Return (X, Y) of the center of cell containing provided text 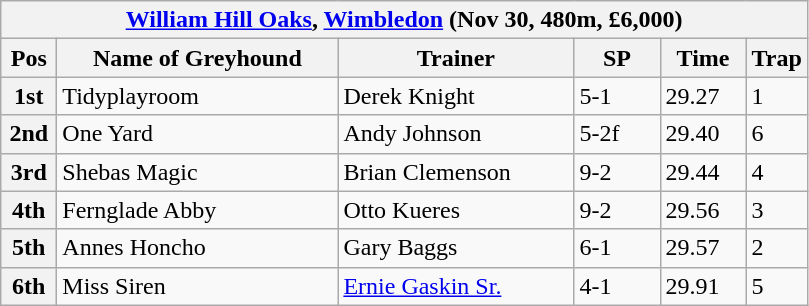
29.40 (703, 134)
6-1 (617, 248)
Pos (29, 58)
2nd (29, 134)
1st (29, 96)
Gary Baggs (456, 248)
Ernie Gaskin Sr. (456, 286)
Name of Greyhound (198, 58)
William Hill Oaks, Wimbledon (Nov 30, 480m, £6,000) (404, 20)
Fernglade Abby (198, 210)
Miss Siren (198, 286)
SP (617, 58)
Brian Clemenson (456, 172)
5-1 (617, 96)
Annes Honcho (198, 248)
4th (29, 210)
29.44 (703, 172)
Andy Johnson (456, 134)
5-2f (617, 134)
6 (776, 134)
1 (776, 96)
29.27 (703, 96)
4 (776, 172)
5th (29, 248)
4-1 (617, 286)
2 (776, 248)
6th (29, 286)
One Yard (198, 134)
Tidyplayroom (198, 96)
Trap (776, 58)
3 (776, 210)
Shebas Magic (198, 172)
Trainer (456, 58)
29.57 (703, 248)
5 (776, 286)
Time (703, 58)
29.91 (703, 286)
Derek Knight (456, 96)
Otto Kueres (456, 210)
29.56 (703, 210)
3rd (29, 172)
